Locate the cell with the specified text and output its [x, y] center coordinate. 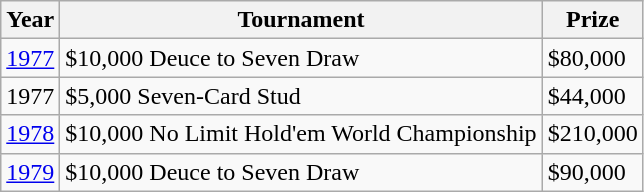
Prize [592, 20]
$210,000 [592, 134]
Tournament [301, 20]
1979 [30, 172]
$90,000 [592, 172]
$80,000 [592, 58]
$10,000 No Limit Hold'em World Championship [301, 134]
1978 [30, 134]
Year [30, 20]
$5,000 Seven-Card Stud [301, 96]
$44,000 [592, 96]
